Locate the cell with the specified text and output its (X, Y) center coordinate. 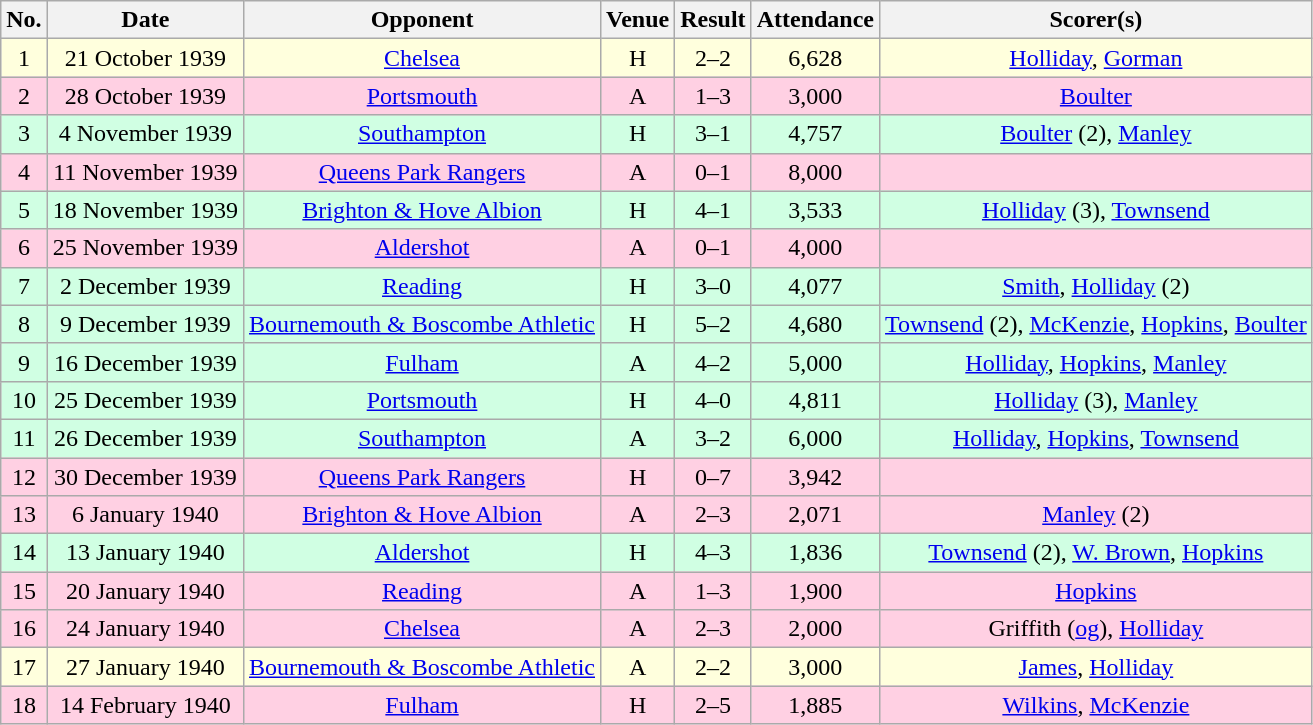
14 (24, 553)
15 (24, 591)
14 February 1940 (145, 705)
20 January 1940 (145, 591)
11 November 1939 (145, 172)
10 (24, 400)
2–5 (713, 705)
4–1 (713, 210)
Result (713, 20)
Griffith (og), Holliday (1096, 629)
6,628 (815, 58)
5 (24, 210)
4,000 (815, 248)
Holliday, Hopkins, Manley (1096, 362)
4,811 (815, 400)
Boulter (1096, 96)
6 (24, 248)
5–2 (713, 324)
7 (24, 286)
Hopkins (1096, 591)
9 December 1939 (145, 324)
Scorer(s) (1096, 20)
3 (24, 134)
1,836 (815, 553)
24 January 1940 (145, 629)
0–7 (713, 477)
8 (24, 324)
4,757 (815, 134)
Townsend (2), W. Brown, Hopkins (1096, 553)
3,533 (815, 210)
4 November 1939 (145, 134)
5,000 (815, 362)
9 (24, 362)
16 (24, 629)
25 November 1939 (145, 248)
11 (24, 438)
13 (24, 515)
Townsend (2), McKenzie, Hopkins, Boulter (1096, 324)
2,071 (815, 515)
25 December 1939 (145, 400)
6 January 1940 (145, 515)
4 (24, 172)
Holliday, Hopkins, Townsend (1096, 438)
No. (24, 20)
Holliday, Gorman (1096, 58)
1,885 (815, 705)
Manley (2) (1096, 515)
2 December 1939 (145, 286)
1,900 (815, 591)
26 December 1939 (145, 438)
Opponent (422, 20)
3–2 (713, 438)
Venue (638, 20)
4–2 (713, 362)
2,000 (815, 629)
3,942 (815, 477)
18 November 1939 (145, 210)
3–1 (713, 134)
2 (24, 96)
Date (145, 20)
1 (24, 58)
28 October 1939 (145, 96)
27 January 1940 (145, 667)
Boulter (2), Manley (1096, 134)
Smith, Holliday (2) (1096, 286)
30 December 1939 (145, 477)
4–3 (713, 553)
8,000 (815, 172)
13 January 1940 (145, 553)
Wilkins, McKenzie (1096, 705)
Holliday (3), Townsend (1096, 210)
6,000 (815, 438)
21 October 1939 (145, 58)
17 (24, 667)
4,680 (815, 324)
18 (24, 705)
Holliday (3), Manley (1096, 400)
3–0 (713, 286)
4–0 (713, 400)
16 December 1939 (145, 362)
4,077 (815, 286)
12 (24, 477)
James, Holliday (1096, 667)
Attendance (815, 20)
